Locate the cell with the specified text and output its (x, y) center coordinate. 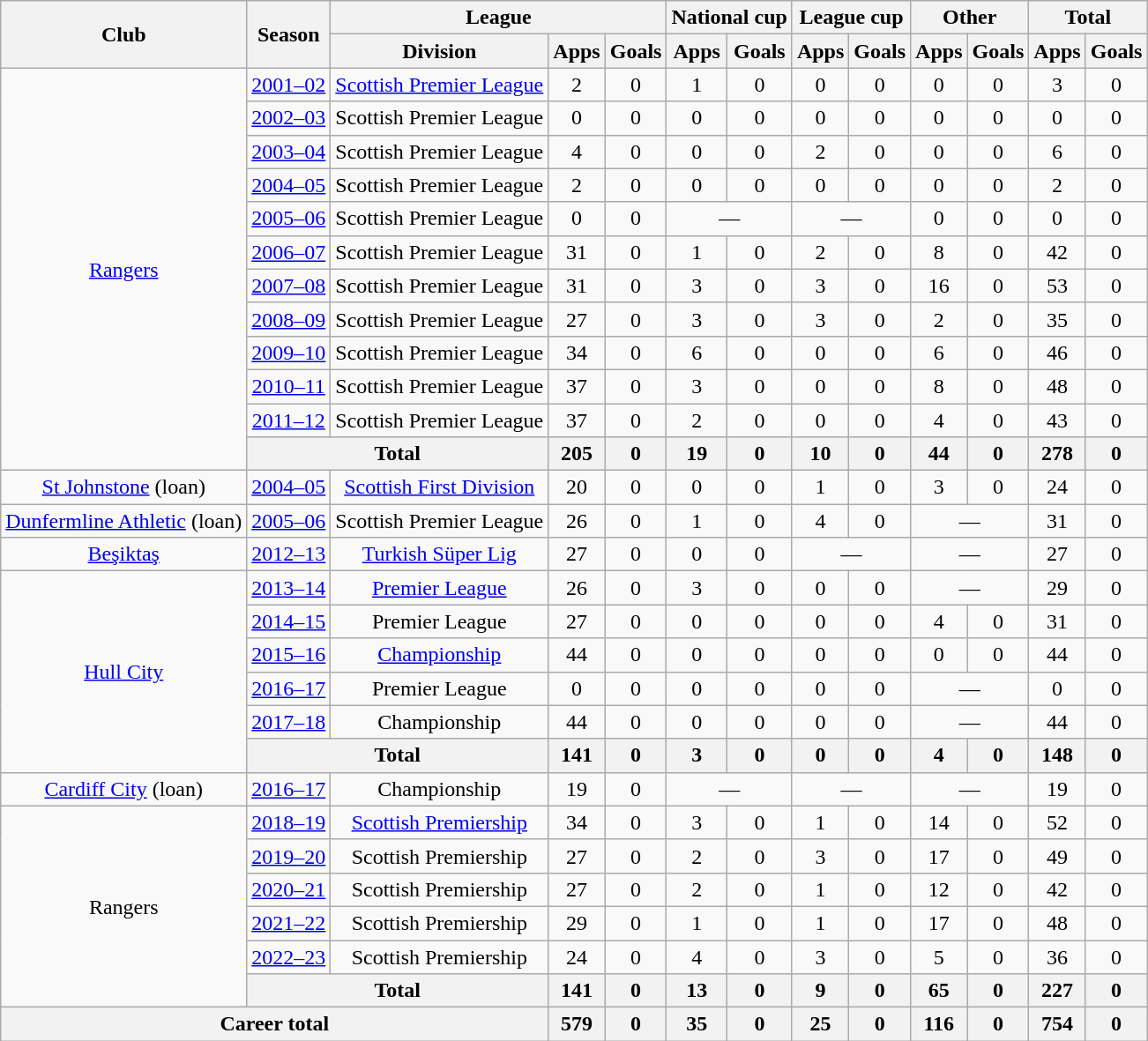
16 (939, 286)
2020–21 (289, 889)
League (499, 18)
Season (289, 34)
227 (1057, 991)
36 (1057, 956)
Hull City (123, 672)
2006–07 (289, 252)
205 (577, 454)
2018–19 (289, 822)
Cardiff City (loan) (123, 789)
2015–16 (289, 655)
2021–22 (289, 923)
52 (1057, 822)
Dunfermline Athletic (loan) (123, 521)
53 (1057, 286)
2010–11 (289, 386)
Career total (275, 1024)
2012–13 (289, 554)
2011–12 (289, 420)
2002–03 (289, 118)
754 (1057, 1024)
Beşiktaş (123, 554)
12 (939, 889)
2008–09 (289, 319)
2022–23 (289, 956)
St Johnstone (loan) (123, 487)
9 (820, 991)
2001–02 (289, 85)
2017–18 (289, 722)
2007–08 (289, 286)
2003–04 (289, 152)
13 (697, 991)
116 (939, 1024)
46 (1057, 353)
579 (577, 1024)
65 (939, 991)
Turkish Süper Lig (439, 554)
10 (820, 454)
25 (820, 1024)
National cup (729, 18)
Club (123, 34)
League cup (851, 18)
2019–20 (289, 856)
Other (970, 18)
2013–14 (289, 588)
2014–15 (289, 621)
43 (1057, 420)
20 (577, 487)
Scottish First Division (439, 487)
Division (439, 51)
278 (1057, 454)
14 (939, 822)
148 (1057, 755)
2009–10 (289, 353)
5 (939, 956)
49 (1057, 856)
